Capture the cell that displays the provided text and extract its (X, Y) central coordinate. 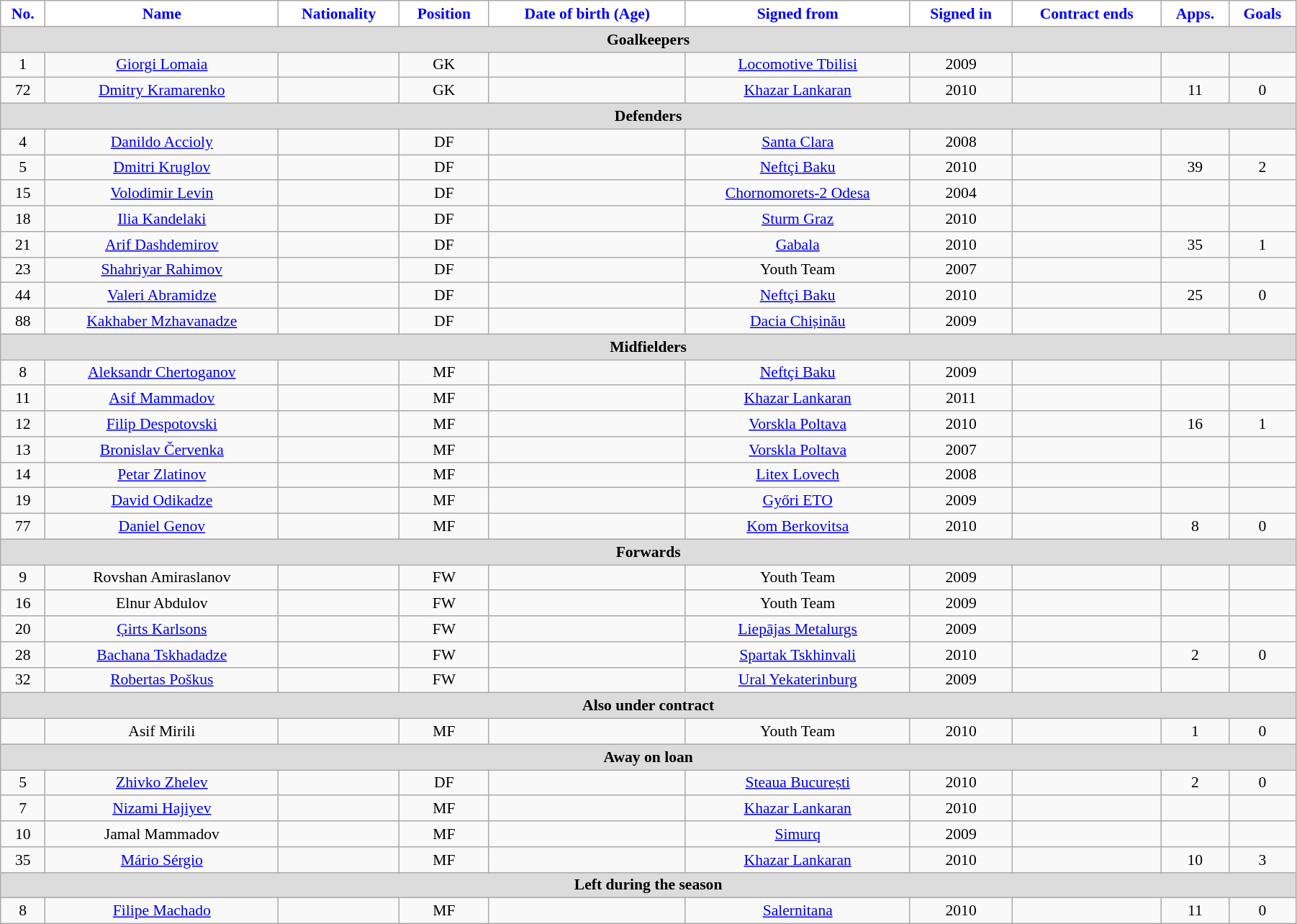
Steaua București (797, 783)
23 (23, 270)
9 (23, 578)
7 (23, 809)
Dmitry Kramarenko (162, 91)
Danildo Accioly (162, 142)
Position (443, 14)
Zhivko Zhelev (162, 783)
Forwards (648, 552)
Shahriyar Rahimov (162, 270)
Nationality (338, 14)
Volodimir Levin (162, 194)
Left during the season (648, 885)
20 (23, 629)
Filipe Machado (162, 911)
19 (23, 501)
Asif Mirili (162, 732)
88 (23, 322)
Signed in (961, 14)
12 (23, 424)
2004 (961, 194)
Arif Dashdemirov (162, 245)
21 (23, 245)
Elnur Abdulov (162, 604)
Dacia Chișinău (797, 322)
Robertas Poškus (162, 680)
Petar Zlatinov (162, 475)
Midfielders (648, 347)
4 (23, 142)
Apps. (1195, 14)
25 (1195, 296)
Locomotive Tbilisi (797, 65)
No. (23, 14)
Away on loan (648, 757)
Ural Yekaterinburg (797, 680)
Name (162, 14)
Date of birth (Age) (587, 14)
Rovshan Amiraslanov (162, 578)
Salernitana (797, 911)
Bronislav Červenka (162, 450)
18 (23, 219)
David Odikadze (162, 501)
2011 (961, 399)
Ģirts Karlsons (162, 629)
Chornomorets-2 Odesa (797, 194)
Nizami Hajiyev (162, 809)
Daniel Genov (162, 527)
Győri ETO (797, 501)
Ilia Kandelaki (162, 219)
14 (23, 475)
3 (1262, 860)
Kom Berkovitsa (797, 527)
Goals (1262, 14)
Jamal Mammadov (162, 834)
72 (23, 91)
Santa Clara (797, 142)
Asif Mammadov (162, 399)
Mário Sérgio (162, 860)
Filip Despotovski (162, 424)
32 (23, 680)
15 (23, 194)
39 (1195, 168)
Kakhaber Mzhavanadze (162, 322)
Giorgi Lomaia (162, 65)
Bachana Tskhadadze (162, 655)
Simurq (797, 834)
Sturm Graz (797, 219)
Gabala (797, 245)
Defenders (648, 117)
44 (23, 296)
77 (23, 527)
Liepājas Metalurgs (797, 629)
Litex Lovech (797, 475)
Dmitri Kruglov (162, 168)
Signed from (797, 14)
Aleksandr Chertoganov (162, 373)
Valeri Abramidze (162, 296)
Goalkeepers (648, 40)
28 (23, 655)
Also under contract (648, 706)
13 (23, 450)
Spartak Tskhinvali (797, 655)
Contract ends (1087, 14)
